Provide the (X, Y) coordinate of the cell's center where the given text is located.  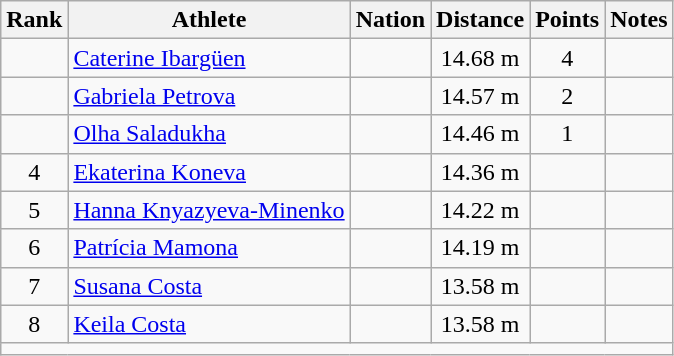
7 (34, 286)
14.57 m (480, 96)
Ekaterina Koneva (209, 172)
14.36 m (480, 172)
2 (568, 96)
Hanna Knyazyeva-Minenko (209, 210)
14.46 m (480, 134)
8 (34, 324)
Gabriela Petrova (209, 96)
Keila Costa (209, 324)
Nation (390, 20)
14.22 m (480, 210)
Points (568, 20)
Caterine Ibargüen (209, 58)
Notes (639, 20)
Athlete (209, 20)
Olha Saladukha (209, 134)
Susana Costa (209, 286)
14.19 m (480, 248)
Patrícia Mamona (209, 248)
Rank (34, 20)
6 (34, 248)
1 (568, 134)
Distance (480, 20)
5 (34, 210)
14.68 m (480, 58)
